Identify which cell holds the provided text, then report its [x, y] central coordinate. 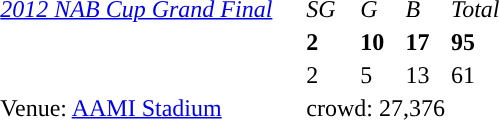
17 [425, 42]
13 [425, 75]
10 [380, 42]
5 [380, 75]
